Pinpoint the cell where the given text exists, returning its (X, Y) midpoint coordinate. 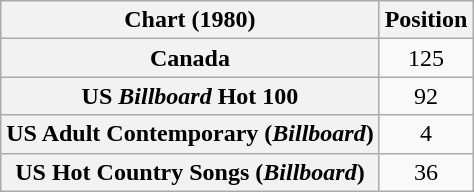
Canada (190, 58)
Chart (1980) (190, 20)
4 (426, 134)
Position (426, 20)
US Billboard Hot 100 (190, 96)
US Adult Contemporary (Billboard) (190, 134)
92 (426, 96)
US Hot Country Songs (Billboard) (190, 172)
125 (426, 58)
36 (426, 172)
